Determine the (X, Y) coordinate at the center of the cell enclosing the given text.  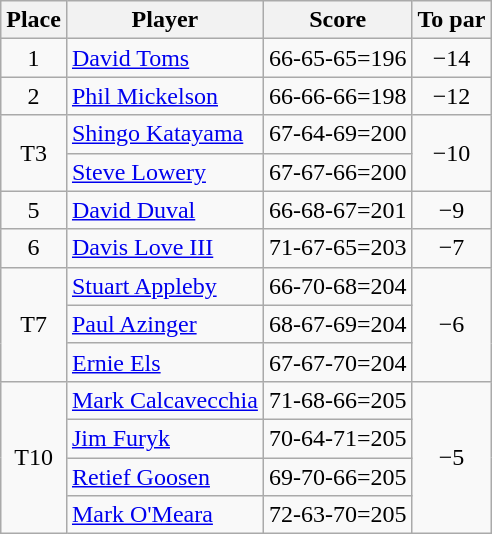
David Toms (164, 58)
6 (34, 248)
−9 (452, 210)
66-68-67=201 (338, 210)
67-67-66=200 (338, 172)
Steve Lowery (164, 172)
Mark O'Meara (164, 515)
−12 (452, 96)
T7 (34, 324)
−10 (452, 153)
67-64-69=200 (338, 134)
67-67-70=204 (338, 362)
1 (34, 58)
Ernie Els (164, 362)
Place (34, 20)
71-67-65=203 (338, 248)
Paul Azinger (164, 324)
Mark Calcavecchia (164, 400)
To par (452, 20)
66-70-68=204 (338, 286)
−14 (452, 58)
70-64-71=205 (338, 438)
5 (34, 210)
David Duval (164, 210)
T3 (34, 153)
−6 (452, 324)
Player (164, 20)
Shingo Katayama (164, 134)
Phil Mickelson (164, 96)
Jim Furyk (164, 438)
66-65-65=196 (338, 58)
69-70-66=205 (338, 477)
66-66-66=198 (338, 96)
T10 (34, 457)
Stuart Appleby (164, 286)
Score (338, 20)
68-67-69=204 (338, 324)
2 (34, 96)
72-63-70=205 (338, 515)
Retief Goosen (164, 477)
Davis Love III (164, 248)
71-68-66=205 (338, 400)
−5 (452, 457)
−7 (452, 248)
